For the text-containing cell, return its midpoint in (X, Y) coordinate format. 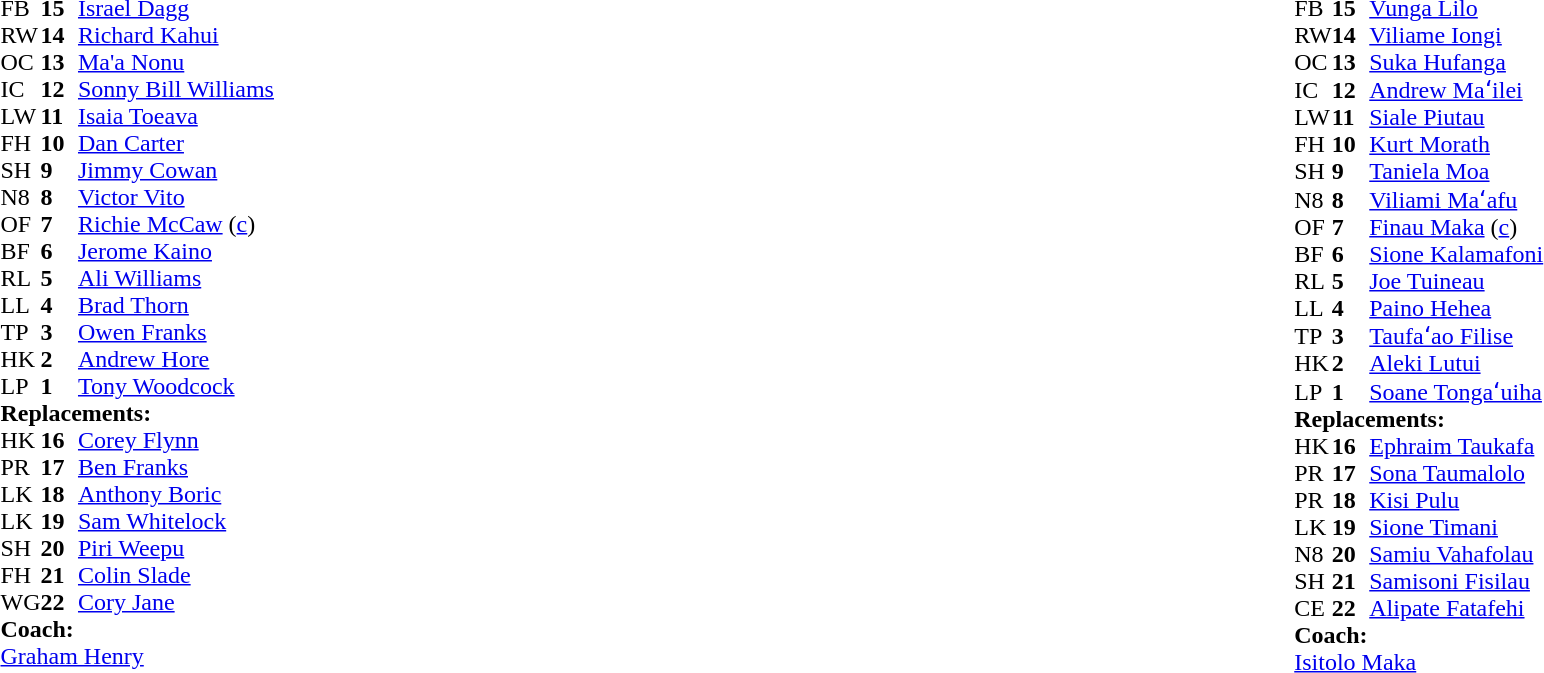
Isaia Toeava (176, 116)
Colin Slade (176, 576)
Jerome Kaino (176, 252)
Sona Taumalolo (1456, 474)
Paino Hehea (1456, 308)
Soane Tongaʻuiha (1456, 391)
Richard Kahui (176, 36)
Samiu Vahafolau (1456, 554)
Corey Flynn (176, 440)
Ephraim Taukafa (1456, 446)
CE (1313, 608)
Piri Weepu (176, 548)
Viliami Maʻafu (1456, 199)
Taniela Moa (1456, 172)
Sam Whitelock (176, 522)
Anthony Boric (176, 494)
Ma'a Nonu (176, 62)
Aleki Lutui (1456, 364)
Jimmy Cowan (176, 170)
Kisi Pulu (1456, 500)
Viliame Iongi (1456, 36)
Tony Woodcock (176, 386)
Richie McCaw (c) (176, 224)
Graham Henry (136, 656)
Samisoni Fisilau (1456, 582)
Sione Timani (1456, 528)
Sonny Bill Williams (176, 90)
Taufaʻao Filise (1456, 336)
Ben Franks (176, 468)
Owen Franks (176, 332)
Kurt Morath (1456, 144)
Brad Thorn (176, 306)
Cory Jane (176, 602)
Andrew Maʻilei (1456, 90)
Suka Hufanga (1456, 62)
Joe Tuineau (1456, 282)
WG (20, 602)
Sione Kalamafoni (1456, 254)
Siale Piutau (1456, 118)
Alipate Fatafehi (1456, 608)
Andrew Hore (176, 360)
Victor Vito (176, 198)
Dan Carter (176, 144)
Finau Maka (c) (1456, 228)
Ali Williams (176, 278)
